Find where the given text appears and provide that cell's center as (X, Y) coordinate. 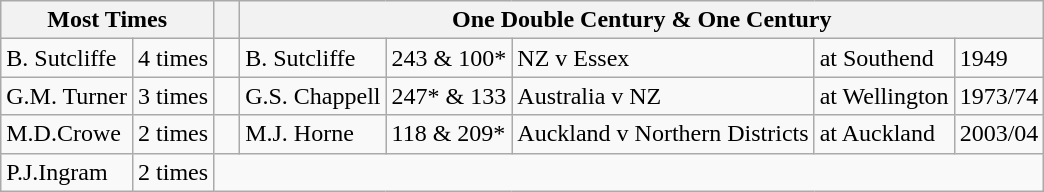
2003/04 (999, 134)
at Wellington (884, 96)
118 & 209* (449, 134)
M.J. Horne (313, 134)
1949 (999, 58)
One Double Century & One Century (642, 20)
Auckland v Northern Districts (663, 134)
at Southend (884, 58)
NZ v Essex (663, 58)
243 & 100* (449, 58)
247* & 133 (449, 96)
M.D.Crowe (67, 134)
4 times (174, 58)
1973/74 (999, 96)
P.J.Ingram (67, 172)
at Auckland (884, 134)
Most Times (108, 20)
G.S. Chappell (313, 96)
Australia v NZ (663, 96)
3 times (174, 96)
G.M. Turner (67, 96)
